Find where the given text appears and provide that cell's center as (x, y) coordinate. 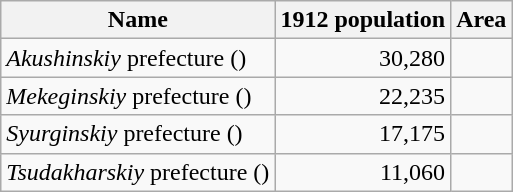
Akushinskiy prefecture () (138, 58)
Name (138, 20)
Area (482, 20)
Tsudakharskiy prefecture () (138, 172)
17,175 (363, 134)
22,235 (363, 96)
Mekeginskiy prefecture () (138, 96)
11,060 (363, 172)
1912 population (363, 20)
30,280 (363, 58)
Syurginskiy prefecture () (138, 134)
